Extract the [X, Y] coordinate from the center of the cell holding the provided text.  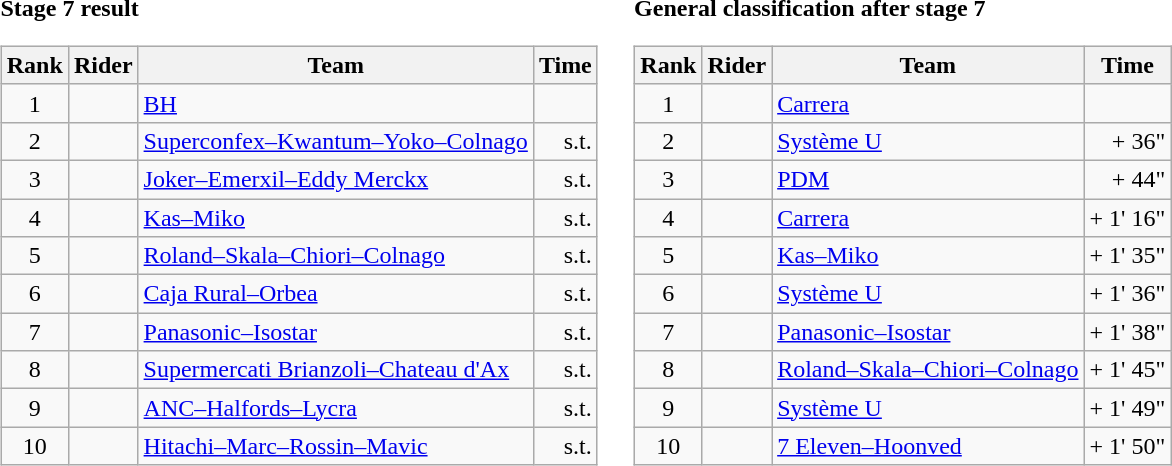
BH [336, 103]
Supermercati Brianzoli–Chateau d'Ax [336, 370]
Joker–Emerxil–Eddy Merckx [336, 179]
+ 1' 35" [1128, 256]
+ 1' 50" [1128, 446]
+ 1' 16" [1128, 217]
+ 1' 45" [1128, 370]
Caja Rural–Orbea [336, 294]
7 Eleven–Hoonved [928, 446]
+ 1' 36" [1128, 294]
PDM [928, 179]
+ 1' 49" [1128, 408]
+ 1' 38" [1128, 332]
Hitachi–Marc–Rossin–Mavic [336, 446]
+ 44" [1128, 179]
ANC–Halfords–Lycra [336, 408]
Superconfex–Kwantum–Yoko–Colnago [336, 141]
+ 36" [1128, 141]
